From the cell containing the given text, extract its center point as (x, y) coordinate. 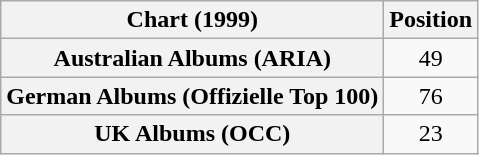
49 (431, 58)
Chart (1999) (192, 20)
Position (431, 20)
23 (431, 134)
German Albums (Offizielle Top 100) (192, 96)
76 (431, 96)
Australian Albums (ARIA) (192, 58)
UK Albums (OCC) (192, 134)
